Locate the cell with the specified text and output its (X, Y) center coordinate. 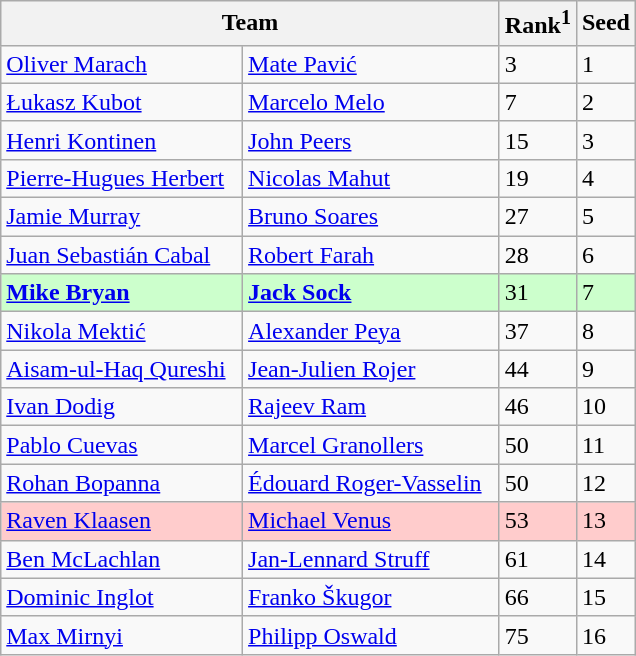
19 (538, 178)
16 (606, 635)
Rohan Bopanna (122, 483)
10 (606, 407)
37 (538, 331)
Marcel Granollers (372, 445)
14 (606, 559)
66 (538, 597)
1 (606, 64)
Mike Bryan (122, 293)
Pierre-Hugues Herbert (122, 178)
75 (538, 635)
Ivan Dodig (122, 407)
Michael Venus (372, 521)
13 (606, 521)
Nicolas Mahut (372, 178)
Jean-Julien Rojer (372, 369)
Jack Sock (372, 293)
Mate Pavić (372, 64)
44 (538, 369)
61 (538, 559)
2 (606, 102)
5 (606, 217)
Nikola Mektić (122, 331)
27 (538, 217)
Rajeev Ram (372, 407)
John Peers (372, 140)
28 (538, 255)
Franko Škugor (372, 597)
4 (606, 178)
Aisam-ul-Haq Qureshi (122, 369)
Robert Farah (372, 255)
12 (606, 483)
9 (606, 369)
Ben McLachlan (122, 559)
Łukasz Kubot (122, 102)
Seed (606, 24)
46 (538, 407)
31 (538, 293)
Jan-Lennard Struff (372, 559)
Pablo Cuevas (122, 445)
Oliver Marach (122, 64)
Édouard Roger-Vasselin (372, 483)
53 (538, 521)
Rank1 (538, 24)
Max Mirnyi (122, 635)
8 (606, 331)
6 (606, 255)
Team (250, 24)
Jamie Murray (122, 217)
Juan Sebastián Cabal (122, 255)
Raven Klaasen (122, 521)
Philipp Oswald (372, 635)
Dominic Inglot (122, 597)
Alexander Peya (372, 331)
Marcelo Melo (372, 102)
Bruno Soares (372, 217)
11 (606, 445)
Henri Kontinen (122, 140)
